Return [X, Y] of the center of cell containing provided text 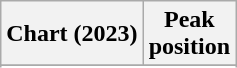
Peakposition [189, 34]
Chart (2023) [72, 34]
